Output the [X, Y] coordinate of the center of the cell containing the given text.  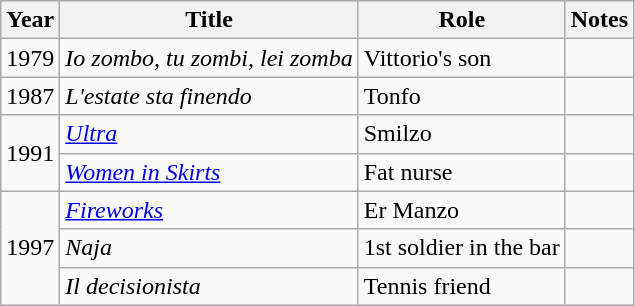
1987 [30, 96]
L'estate sta finendo [209, 96]
Fat nurse [462, 172]
Women in Skirts [209, 172]
Smilzo [462, 134]
1991 [30, 153]
Fireworks [209, 210]
Role [462, 20]
Er Manzo [462, 210]
1st soldier in the bar [462, 248]
1997 [30, 248]
1979 [30, 58]
Il decisionista [209, 286]
Ultra [209, 134]
Io zombo, tu zombi, lei zomba [209, 58]
Notes [599, 20]
Tennis friend [462, 286]
Year [30, 20]
Title [209, 20]
Tonfo [462, 96]
Naja [209, 248]
Vittorio's son [462, 58]
